Provide the (x, y) coordinate of the cell's center where the given text is located.  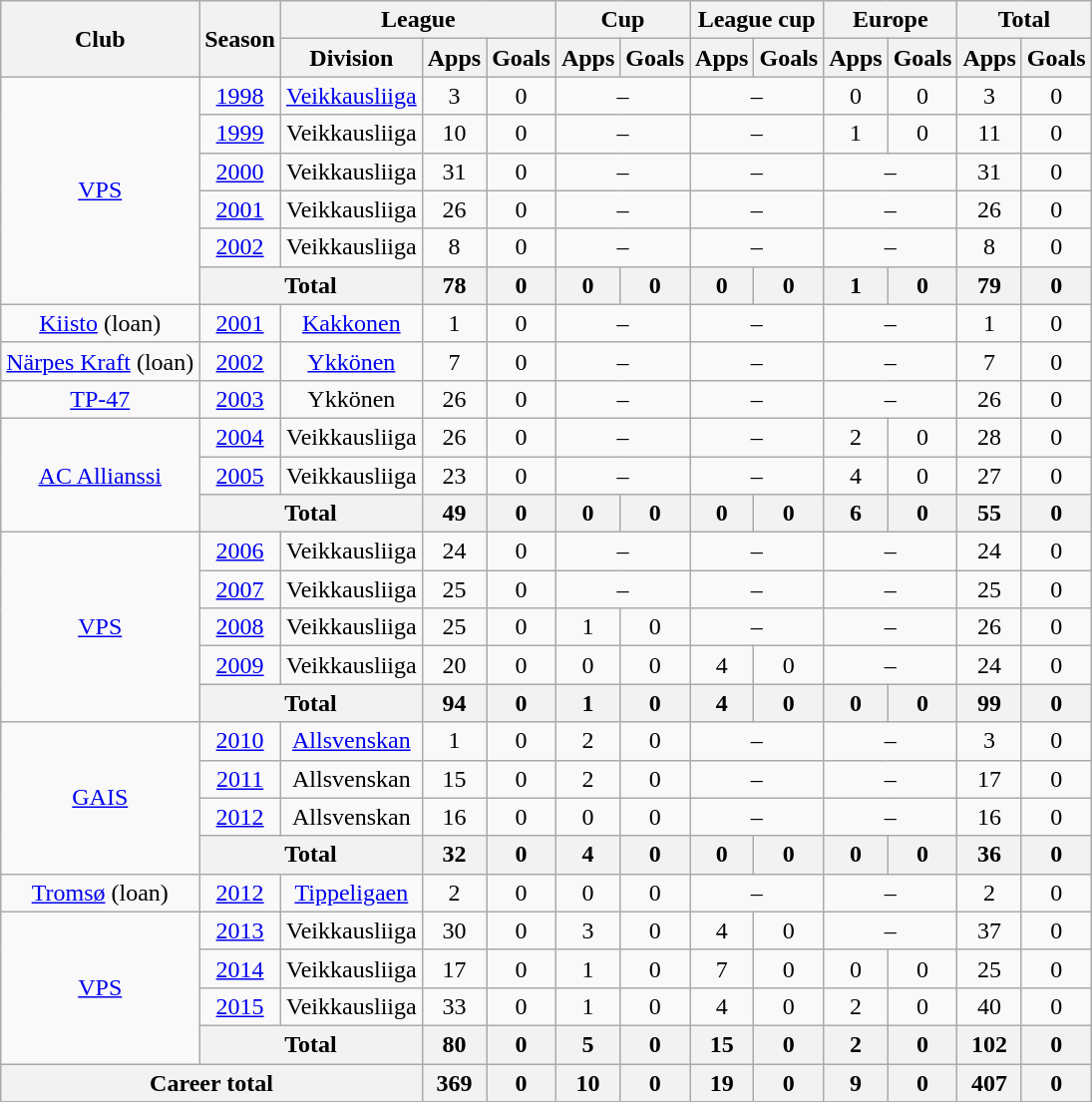
Kiisto (loan) (100, 323)
Kakkonen (351, 323)
5 (587, 1044)
League cup (757, 20)
28 (989, 437)
33 (454, 1006)
49 (454, 514)
2009 (240, 665)
Närpes Kraft (loan) (100, 361)
19 (722, 1082)
32 (454, 855)
79 (989, 285)
2007 (240, 589)
94 (454, 703)
Cup (622, 20)
2010 (240, 741)
36 (989, 855)
30 (454, 930)
2000 (240, 172)
1999 (240, 134)
GAIS (100, 798)
2013 (240, 930)
2004 (240, 437)
37 (989, 930)
40 (989, 1006)
78 (454, 285)
2014 (240, 968)
TP-47 (100, 399)
11 (989, 134)
Season (240, 39)
369 (454, 1082)
407 (989, 1082)
Tromsø (loan) (100, 893)
Division (351, 58)
Tippeligaen (351, 893)
23 (454, 476)
2005 (240, 476)
55 (989, 514)
27 (989, 476)
9 (856, 1082)
6 (856, 514)
102 (989, 1044)
Europe (891, 20)
2003 (240, 399)
2011 (240, 779)
2008 (240, 627)
2006 (240, 551)
99 (989, 703)
League (418, 20)
80 (454, 1044)
1998 (240, 96)
AC Allianssi (100, 475)
Club (100, 39)
2015 (240, 1006)
Career total (211, 1082)
20 (454, 665)
